Capture the cell that displays the provided text and extract its [X, Y] central coordinate. 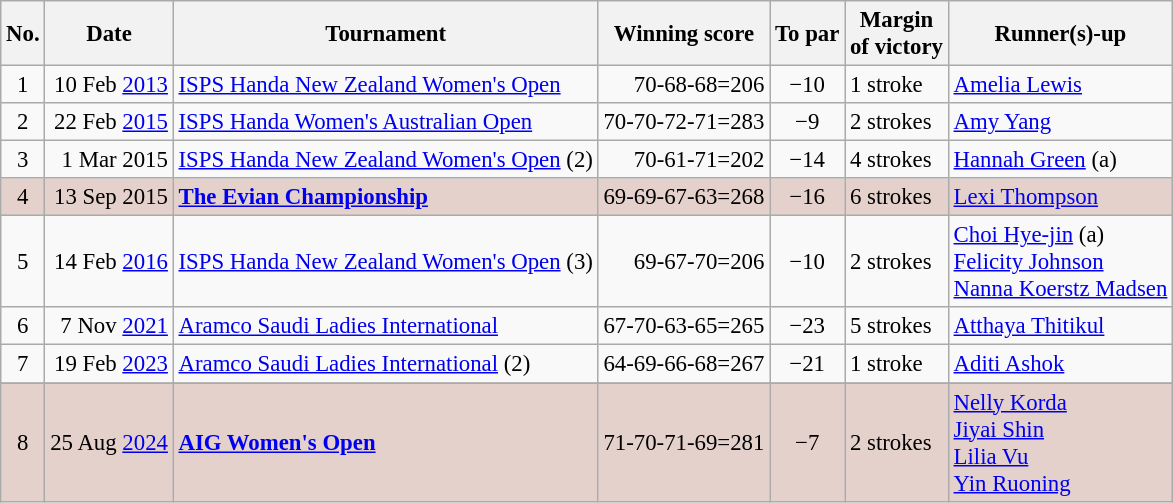
67-70-63-65=265 [684, 327]
−23 [808, 327]
6 strokes [897, 197]
The Evian Championship [386, 197]
Margin of victory [897, 34]
5 [23, 262]
Amelia Lewis [1060, 85]
71-70-71-69=281 [684, 442]
ISPS Handa Women's Australian Open [386, 122]
69-67-70=206 [684, 262]
6 [23, 327]
Aramco Saudi Ladies International [386, 327]
Aramco Saudi Ladies International (2) [386, 364]
Amy Yang [1060, 122]
4 strokes [897, 160]
14 Feb 2016 [109, 262]
25 Aug 2024 [109, 442]
10 Feb 2013 [109, 85]
−9 [808, 122]
AIG Women's Open [386, 442]
13 Sep 2015 [109, 197]
−21 [808, 364]
7 [23, 364]
ISPS Handa New Zealand Women's Open (2) [386, 160]
70-70-72-71=283 [684, 122]
Winning score [684, 34]
Nelly Korda Jiyai Shin Lilia Vu Yin Ruoning [1060, 442]
69-69-67-63=268 [684, 197]
ISPS Handa New Zealand Women's Open [386, 85]
Tournament [386, 34]
3 [23, 160]
7 Nov 2021 [109, 327]
22 Feb 2015 [109, 122]
Lexi Thompson [1060, 197]
Aditi Ashok [1060, 364]
Atthaya Thitikul [1060, 327]
19 Feb 2023 [109, 364]
−7 [808, 442]
No. [23, 34]
Hannah Green (a) [1060, 160]
5 strokes [897, 327]
Choi Hye-jin (a) Felicity Johnson Nanna Koerstz Madsen [1060, 262]
To par [808, 34]
−16 [808, 197]
64-69-66-68=267 [684, 364]
70-61-71=202 [684, 160]
4 [23, 197]
8 [23, 442]
1 [23, 85]
Date [109, 34]
ISPS Handa New Zealand Women's Open (3) [386, 262]
2 [23, 122]
Runner(s)-up [1060, 34]
1 Mar 2015 [109, 160]
70-68-68=206 [684, 85]
−14 [808, 160]
